Detect which cell encompasses the target text, then output its (X, Y) center coordinate. 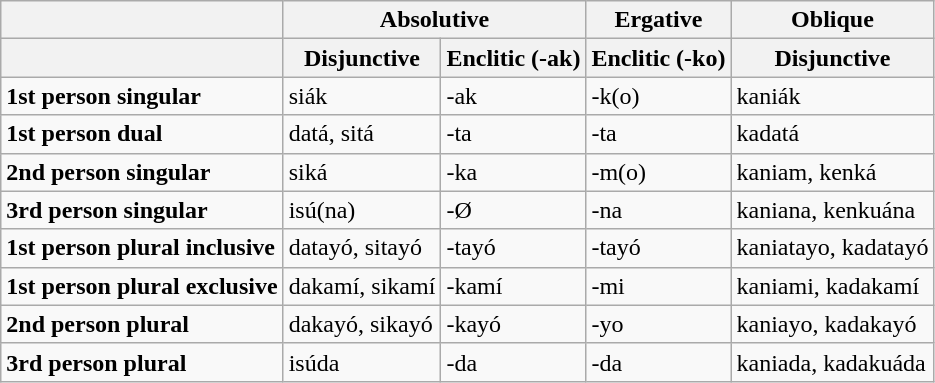
2nd person plural (142, 324)
-ak (514, 96)
1st person plural exclusive (142, 286)
siká (362, 172)
kaniana, kenkuána (832, 210)
Enclitic (-ko) (658, 58)
kaniák (832, 96)
kaniam, kenká (832, 172)
Enclitic (-ak) (514, 58)
-k(o) (658, 96)
kadatá (832, 134)
-ka (514, 172)
dakamí, sikamí (362, 286)
kaniada, kadakuáda (832, 362)
Oblique (832, 20)
1st person singular (142, 96)
2nd person singular (142, 172)
Ergative (658, 20)
-kayó (514, 324)
isúda (362, 362)
-mi (658, 286)
1st person plural inclusive (142, 248)
dakayó, sikayó (362, 324)
Absolutive (434, 20)
-yo (658, 324)
1st person dual (142, 134)
kaniami, kadakamí (832, 286)
siák (362, 96)
kaniayo, kadakayó (832, 324)
3rd person singular (142, 210)
isú(na) (362, 210)
-kamí (514, 286)
-m(o) (658, 172)
-na (658, 210)
3rd person plural (142, 362)
kaniatayo, kadatayó (832, 248)
-Ø (514, 210)
datayó, sitayó (362, 248)
datá, sitá (362, 134)
